Provide the (X, Y) coordinate of the cell's center where the given text is located.  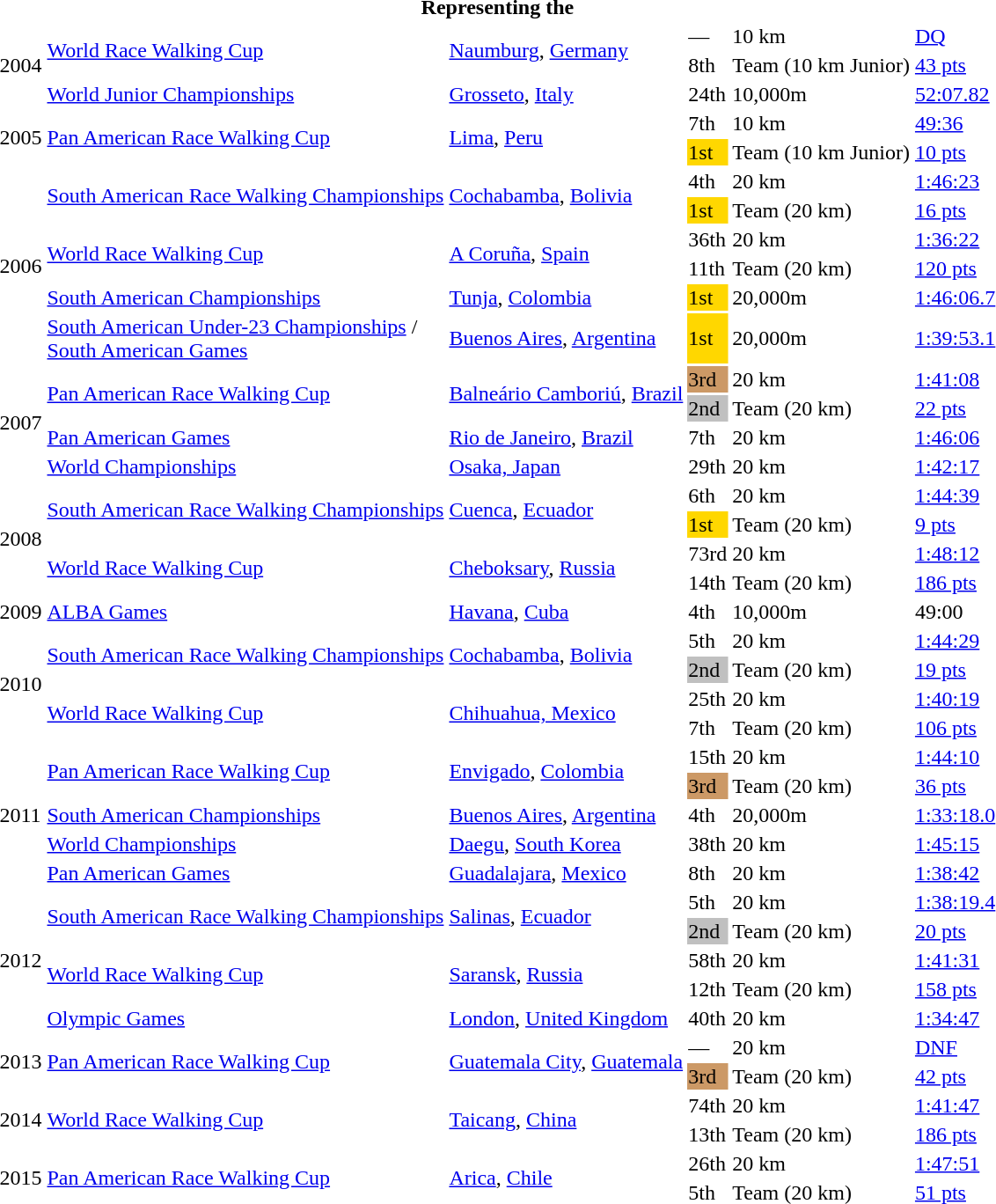
1:40:19 (955, 699)
Saransk, Russia (567, 975)
DQ (955, 36)
1:46:23 (955, 181)
24th (707, 94)
1:41:47 (955, 1105)
Rio de Janeiro, Brazil (567, 437)
10 pts (955, 152)
22 pts (955, 408)
1:41:31 (955, 960)
Grosseto, Italy (567, 94)
6th (707, 496)
1:44:10 (955, 757)
58th (707, 960)
1:41:08 (955, 379)
Cheboksary, Russia (567, 569)
52:07.82 (955, 94)
Envigado, Colombia (567, 771)
15th (707, 757)
South American Under-23 Championships / South American Games (245, 338)
1:46:06.7 (955, 297)
11th (707, 268)
Cuenca, Ecuador (567, 510)
Osaka, Japan (567, 466)
Daegu, South Korea (567, 844)
20 pts (955, 931)
ALBA Games (245, 612)
73rd (707, 554)
Olympic Games (245, 1018)
Naumburg, Germany (567, 51)
Tunja, Colombia (567, 297)
1:39:53.1 (955, 338)
25th (707, 699)
World Junior Championships (245, 94)
Balneário Camboriú, Brazil (567, 394)
1:44:39 (955, 496)
1:38:19.4 (955, 902)
Guadalajara, Mexico (567, 873)
29th (707, 466)
Guatemala City, Guatemala (567, 1061)
1:46:06 (955, 437)
1:42:17 (955, 466)
1:33:18.0 (955, 815)
1:44:29 (955, 641)
Salinas, Ecuador (567, 917)
Chihuahua, Mexico (567, 713)
36th (707, 239)
74th (707, 1105)
1:38:42 (955, 873)
16 pts (955, 210)
A Coruña, Spain (567, 253)
14th (707, 583)
40th (707, 1018)
13th (707, 1134)
Lima, Peru (567, 137)
12th (707, 989)
158 pts (955, 989)
9 pts (955, 525)
1:36:22 (955, 239)
1:34:47 (955, 1018)
London, United Kingdom (567, 1018)
49:00 (955, 612)
120 pts (955, 268)
36 pts (955, 786)
106 pts (955, 728)
43 pts (955, 65)
38th (707, 844)
42 pts (955, 1076)
Havana, Cuba (567, 612)
26th (707, 1164)
DNF (955, 1047)
1:48:12 (955, 554)
19 pts (955, 670)
49:36 (955, 123)
1:47:51 (955, 1164)
1:45:15 (955, 844)
Taicang, China (567, 1120)
